Capture the cell that displays the provided text and extract its (x, y) central coordinate. 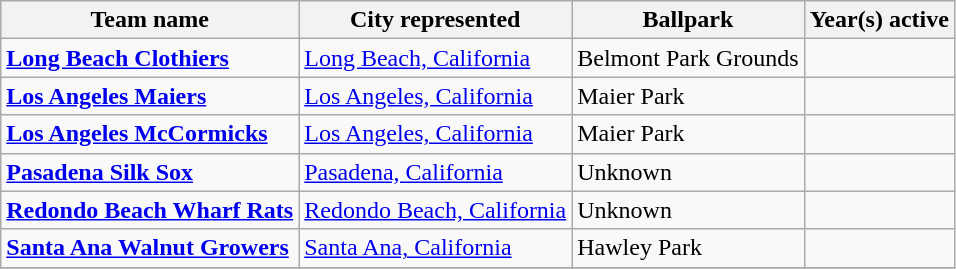
Year(s) active (879, 20)
Ballpark (688, 20)
Santa Ana, California (436, 248)
Santa Ana Walnut Growers (150, 248)
Los Angeles Maiers (150, 96)
Long Beach, California (436, 58)
Pasadena Silk Sox (150, 172)
Los Angeles McCormicks (150, 134)
Hawley Park (688, 248)
Redondo Beach, California (436, 210)
Long Beach Clothiers (150, 58)
City represented (436, 20)
Team name (150, 20)
Redondo Beach Wharf Rats (150, 210)
Belmont Park Grounds (688, 58)
Pasadena, California (436, 172)
